Search for the cell housing the specified text and yield its [x, y] center coordinate. 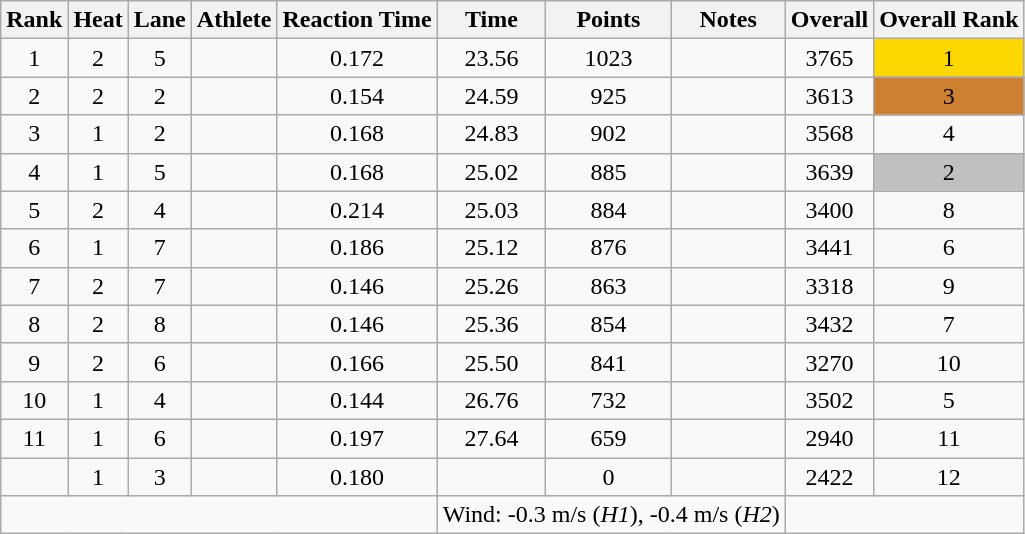
Athlete [234, 20]
0 [608, 477]
23.56 [492, 58]
27.64 [492, 438]
0.214 [357, 210]
Heat [98, 20]
Lane [160, 20]
863 [608, 286]
0.144 [357, 400]
0.180 [357, 477]
26.76 [492, 400]
24.83 [492, 134]
841 [608, 362]
854 [608, 324]
0.186 [357, 248]
902 [608, 134]
2422 [829, 477]
Rank [34, 20]
Overall [829, 20]
12 [949, 477]
876 [608, 248]
0.166 [357, 362]
659 [608, 438]
3441 [829, 248]
3502 [829, 400]
925 [608, 96]
3400 [829, 210]
25.03 [492, 210]
0.197 [357, 438]
3613 [829, 96]
1023 [608, 58]
2940 [829, 438]
24.59 [492, 96]
885 [608, 172]
Notes [728, 20]
3765 [829, 58]
3432 [829, 324]
0.172 [357, 58]
Overall Rank [949, 20]
884 [608, 210]
25.12 [492, 248]
Time [492, 20]
3639 [829, 172]
Wind: -0.3 m/s (H1), -0.4 m/s (H2) [611, 515]
25.02 [492, 172]
3270 [829, 362]
25.50 [492, 362]
3568 [829, 134]
732 [608, 400]
0.154 [357, 96]
25.36 [492, 324]
Reaction Time [357, 20]
25.26 [492, 286]
3318 [829, 286]
Points [608, 20]
